Return (x, y) of the center of cell containing provided text 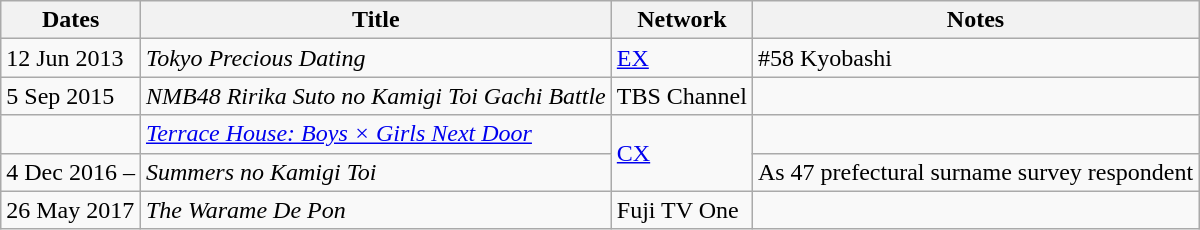
NMB48 Ririka Suto no Kamigi Toi Gachi Battle (376, 96)
EX (682, 58)
Notes (975, 20)
CX (682, 153)
Terrace House: Boys × Girls Next Door (376, 134)
Dates (71, 20)
As 47 prefectural surname survey respondent (975, 172)
The Warame De Pon (376, 210)
Network (682, 20)
5 Sep 2015 (71, 96)
Summers no Kamigi Toi (376, 172)
Fuji TV One (682, 210)
12 Jun 2013 (71, 58)
Title (376, 20)
TBS Channel (682, 96)
Tokyo Precious Dating (376, 58)
26 May 2017 (71, 210)
4 Dec 2016 – (71, 172)
#58 Kyobashi (975, 58)
